For the text-containing cell, return its midpoint in [x, y] coordinate format. 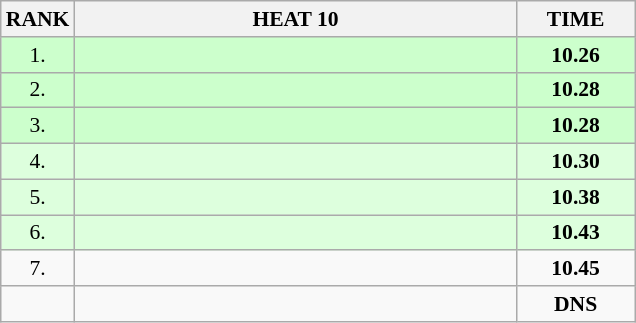
5. [38, 197]
10.43 [576, 233]
2. [38, 90]
7. [38, 269]
TIME [576, 19]
DNS [576, 304]
RANK [38, 19]
10.26 [576, 55]
4. [38, 162]
HEAT 10 [295, 19]
10.38 [576, 197]
10.45 [576, 269]
10.30 [576, 162]
6. [38, 233]
3. [38, 126]
1. [38, 55]
